Locate the cell with the specified text and output its (x, y) center coordinate. 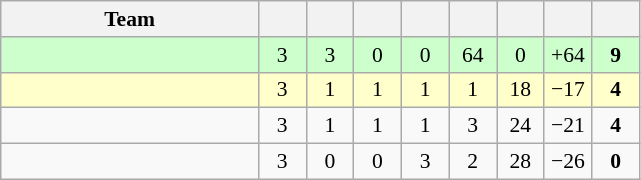
64 (473, 55)
9 (616, 55)
18 (520, 90)
−26 (568, 162)
24 (520, 126)
+64 (568, 55)
Team (130, 19)
2 (473, 162)
−17 (568, 90)
28 (520, 162)
−21 (568, 126)
